Provide the [X, Y] coordinate of the cell's center where the given text is located.  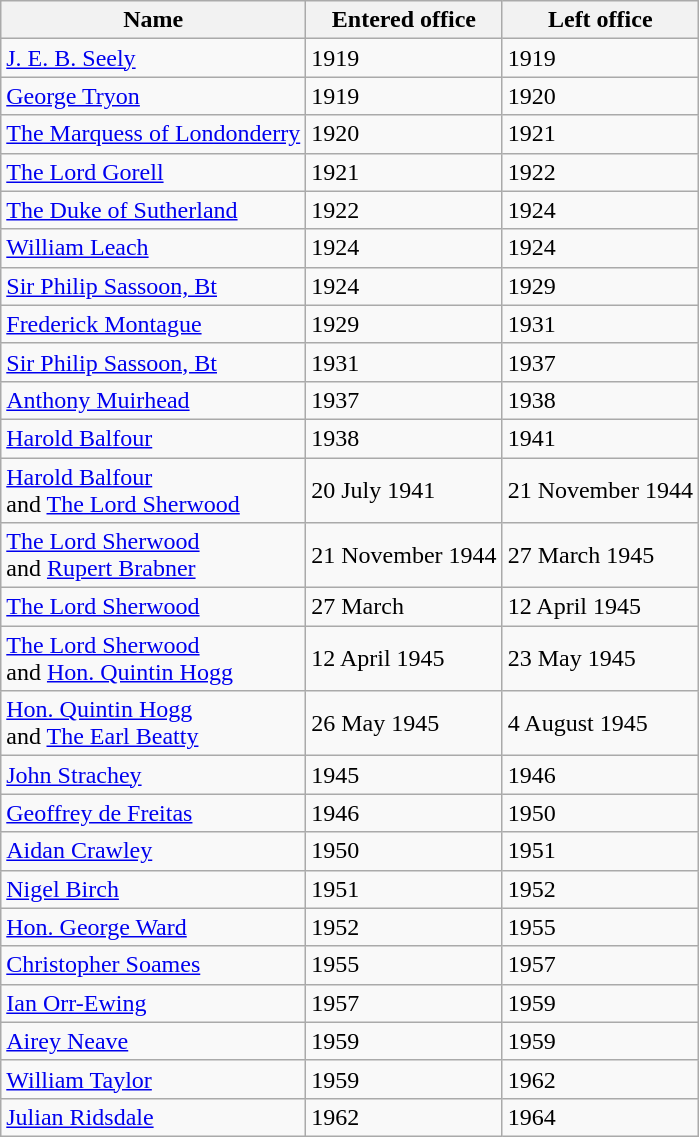
Christopher Soames [154, 965]
26 May 1945 [404, 724]
23 May 1945 [600, 658]
The Duke of Sutherland [154, 210]
Geoffrey de Freitas [154, 813]
Name [154, 20]
27 March [404, 607]
1945 [404, 775]
Airey Neave [154, 1041]
George Tryon [154, 96]
27 March 1945 [600, 556]
Harold Balfour [154, 438]
Aidan Crawley [154, 851]
William Taylor [154, 1079]
The Lord Sherwood and Hon. Quintin Hogg [154, 658]
J. E. B. Seely [154, 58]
4 August 1945 [600, 724]
The Marquess of Londonderry [154, 134]
Frederick Montague [154, 324]
The Lord Gorell [154, 172]
Nigel Birch [154, 889]
John Strachey [154, 775]
Anthony Muirhead [154, 400]
The Lord Sherwood [154, 607]
William Leach [154, 248]
1964 [600, 1117]
Entered office [404, 20]
Ian Orr-Ewing [154, 1003]
Harold Balfour and The Lord Sherwood [154, 490]
20 July 1941 [404, 490]
The Lord Sherwood and Rupert Brabner [154, 556]
Left office [600, 20]
Julian Ridsdale [154, 1117]
Hon. George Ward [154, 927]
Hon. Quintin Hogg and The Earl Beatty [154, 724]
1941 [600, 438]
